Locate the cell with the specified text and output its [x, y] center coordinate. 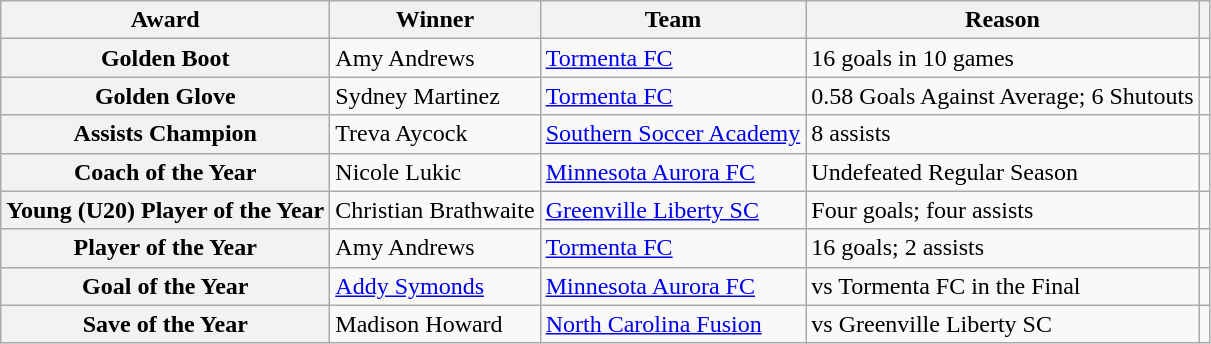
vs Tormenta FC in the Final [1002, 286]
Golden Glove [166, 96]
Winner [435, 20]
vs Greenville Liberty SC [1002, 324]
Coach of the Year [166, 172]
Golden Boot [166, 58]
Undefeated Regular Season [1002, 172]
Nicole Lukic [435, 172]
Treva Aycock [435, 134]
Madison Howard [435, 324]
Young (U20) Player of the Year [166, 210]
Goal of the Year [166, 286]
Assists Champion [166, 134]
Greenville Liberty SC [673, 210]
Christian Brathwaite [435, 210]
8 assists [1002, 134]
Save of the Year [166, 324]
Award [166, 20]
Reason [1002, 20]
Four goals; four assists [1002, 210]
16 goals in 10 games [1002, 58]
Sydney Martinez [435, 96]
North Carolina Fusion [673, 324]
0.58 Goals Against Average; 6 Shutouts [1002, 96]
Team [673, 20]
Southern Soccer Academy [673, 134]
Addy Symonds [435, 286]
16 goals; 2 assists [1002, 248]
Player of the Year [166, 248]
